Determine the [x, y] coordinate at the center of the cell enclosing the given text.  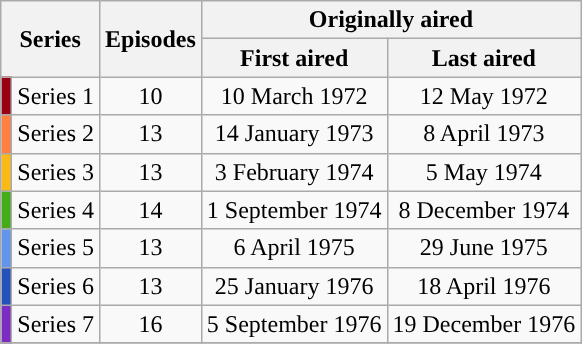
29 June 1975 [484, 248]
Series 3 [56, 172]
Originally aired [390, 20]
Series 6 [56, 286]
Series [50, 39]
14 [151, 210]
5 September 1976 [294, 324]
Last aired [484, 58]
14 January 1973 [294, 134]
5 May 1974 [484, 172]
25 January 1976 [294, 286]
First aired [294, 58]
10 [151, 96]
1 September 1974 [294, 210]
16 [151, 324]
3 February 1974 [294, 172]
18 April 1976 [484, 286]
12 May 1972 [484, 96]
Series 1 [56, 96]
6 April 1975 [294, 248]
Series 4 [56, 210]
8 December 1974 [484, 210]
10 March 1972 [294, 96]
Series 2 [56, 134]
8 April 1973 [484, 134]
19 December 1976 [484, 324]
Series 5 [56, 248]
Episodes [151, 39]
Series 7 [56, 324]
